Detect which cell encompasses the target text, then output its [X, Y] center coordinate. 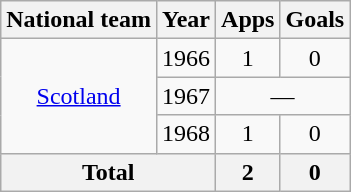
1966 [186, 58]
2 [248, 172]
1967 [186, 96]
— [283, 96]
Year [186, 20]
1968 [186, 134]
Scotland [79, 96]
Apps [248, 20]
Goals [315, 20]
National team [79, 20]
Total [108, 172]
